Detect which cell encompasses the target text, then output its (X, Y) center coordinate. 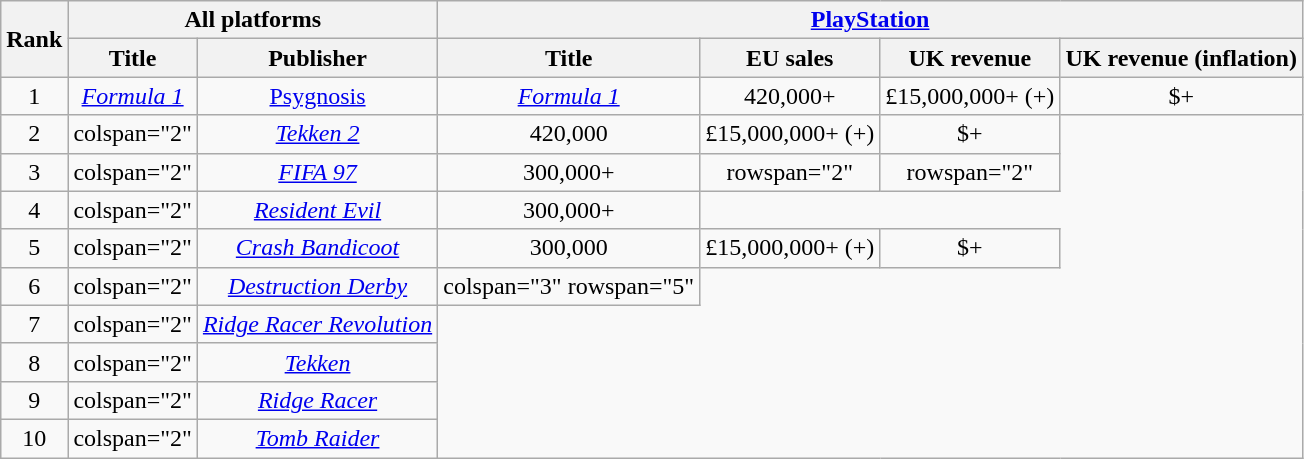
Tomb Raider (317, 438)
Ridge Racer (317, 400)
EU sales (790, 58)
420,000 (569, 134)
6 (34, 286)
UK revenue (970, 58)
Resident Evil (317, 210)
All platforms (253, 20)
10 (34, 438)
FIFA 97 (317, 172)
Rank (34, 39)
420,000+ (790, 96)
5 (34, 248)
PlayStation (870, 20)
3 (34, 172)
8 (34, 362)
7 (34, 324)
1 (34, 96)
Destruction Derby (317, 286)
UK revenue (inflation) (1182, 58)
Publisher (317, 58)
colspan="3" rowspan="5" (569, 286)
300,000 (569, 248)
Tekken (317, 362)
Psygnosis (317, 96)
2 (34, 134)
Crash Bandicoot (317, 248)
Ridge Racer Revolution (317, 324)
4 (34, 210)
Tekken 2 (317, 134)
9 (34, 400)
